Pinpoint the cell where the given text exists, returning its (x, y) midpoint coordinate. 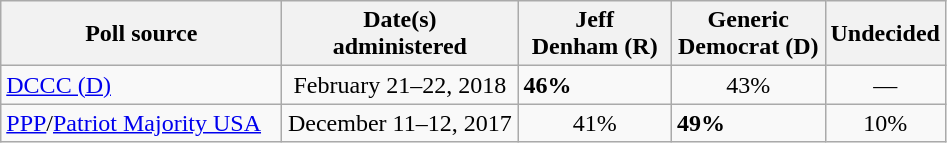
43% (748, 85)
49% (748, 123)
December 11–12, 2017 (400, 123)
February 21–22, 2018 (400, 85)
41% (595, 123)
GenericDemocrat (D) (748, 34)
10% (885, 123)
PPP/Patriot Majority USA (142, 123)
46% (595, 85)
— (885, 85)
Poll source (142, 34)
Undecided (885, 34)
Date(s)administered (400, 34)
DCCC (D) (142, 85)
JeffDenham (R) (595, 34)
